From the cell containing the given text, extract its center point as [x, y] coordinate. 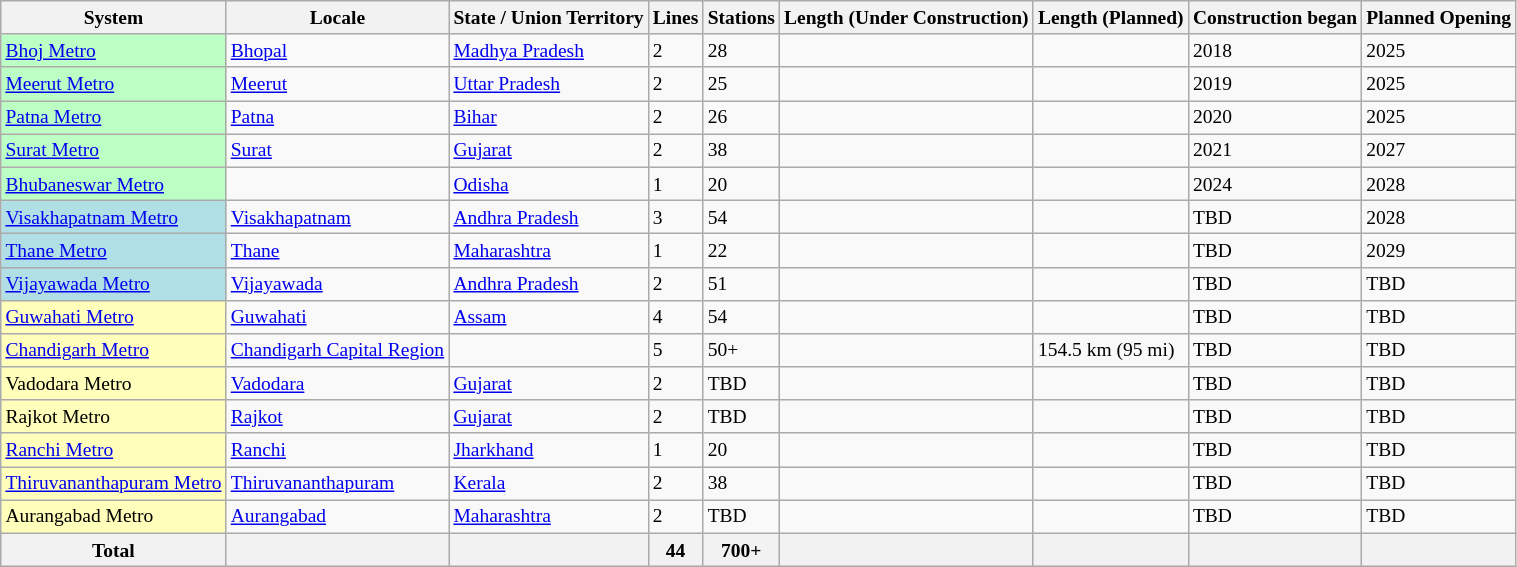
Locale [338, 18]
Construction began [1274, 18]
Thiruvananthapuram Metro [114, 484]
Visakhapatnam Metro [114, 216]
Thane Metro [114, 250]
2027 [1439, 150]
Ranchi [338, 450]
Vadodara [338, 384]
Length (Under Construction) [906, 18]
Guwahati Metro [114, 316]
5 [676, 350]
Thiruvananthapuram [338, 484]
Total [114, 550]
3 [676, 216]
25 [741, 84]
Thane [338, 250]
Bhopal [338, 50]
Meerut Metro [114, 84]
Chandigarh Metro [114, 350]
Planned Opening [1439, 18]
Uttar Pradesh [548, 84]
154.5 km (95 mi) [1110, 350]
Chandigarh Capital Region [338, 350]
Bihar [548, 118]
50+ [741, 350]
Jharkhand [548, 450]
700+ [741, 550]
Guwahati [338, 316]
26 [741, 118]
State / Union Territory [548, 18]
Aurangabad Metro [114, 516]
2024 [1274, 184]
Madhya Pradesh [548, 50]
2018 [1274, 50]
Ranchi Metro [114, 450]
Aurangabad [338, 516]
Visakhapatnam [338, 216]
Rajkot [338, 416]
2029 [1439, 250]
44 [676, 550]
51 [741, 284]
Surat Metro [114, 150]
Vadodara Metro [114, 384]
2020 [1274, 118]
2019 [1274, 84]
System [114, 18]
Lines [676, 18]
Bhoj Metro [114, 50]
Surat [338, 150]
Length (Planned) [1110, 18]
28 [741, 50]
Patna [338, 118]
Assam [548, 316]
22 [741, 250]
Vijayawada [338, 284]
4 [676, 316]
Meerut [338, 84]
Odisha [548, 184]
Stations [741, 18]
Patna Metro [114, 118]
2021 [1274, 150]
Rajkot Metro [114, 416]
Vijayawada Metro [114, 284]
Bhubaneswar Metro [114, 184]
Kerala [548, 484]
